Return [x, y] of the center of cell containing provided text 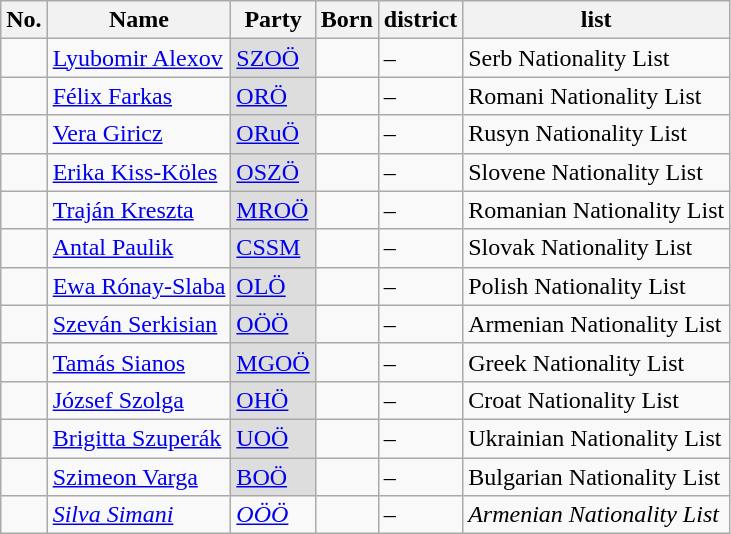
Party [273, 20]
Félix Farkas [139, 96]
UOÖ [273, 438]
CSSM [273, 248]
Ewa Rónay-Slaba [139, 286]
József Szolga [139, 400]
ORuÖ [273, 134]
Slovak Nationality List [596, 248]
No. [24, 20]
Tamás Sianos [139, 362]
SZOÖ [273, 58]
Romani Nationality List [596, 96]
Brigitta Szuperák [139, 438]
MGOÖ [273, 362]
Rusyn Nationality List [596, 134]
Silva Simani [139, 515]
Slovene Nationality List [596, 172]
Name [139, 20]
Traján Kreszta [139, 210]
Erika Kiss-Köles [139, 172]
Szeván Serkisian [139, 324]
OHÖ [273, 400]
Serb Nationality List [596, 58]
Szimeon Varga [139, 477]
ORÖ [273, 96]
Bulgarian Nationality List [596, 477]
Greek Nationality List [596, 362]
Lyubomir Alexov [139, 58]
Romanian Nationality List [596, 210]
Antal Paulik [139, 248]
district [420, 20]
list [596, 20]
OLÖ [273, 286]
Born [346, 20]
Polish Nationality List [596, 286]
BOÖ [273, 477]
Ukrainian Nationality List [596, 438]
MROÖ [273, 210]
OSZÖ [273, 172]
Croat Nationality List [596, 400]
Vera Giricz [139, 134]
